Return (X, Y) of the center of cell containing provided text 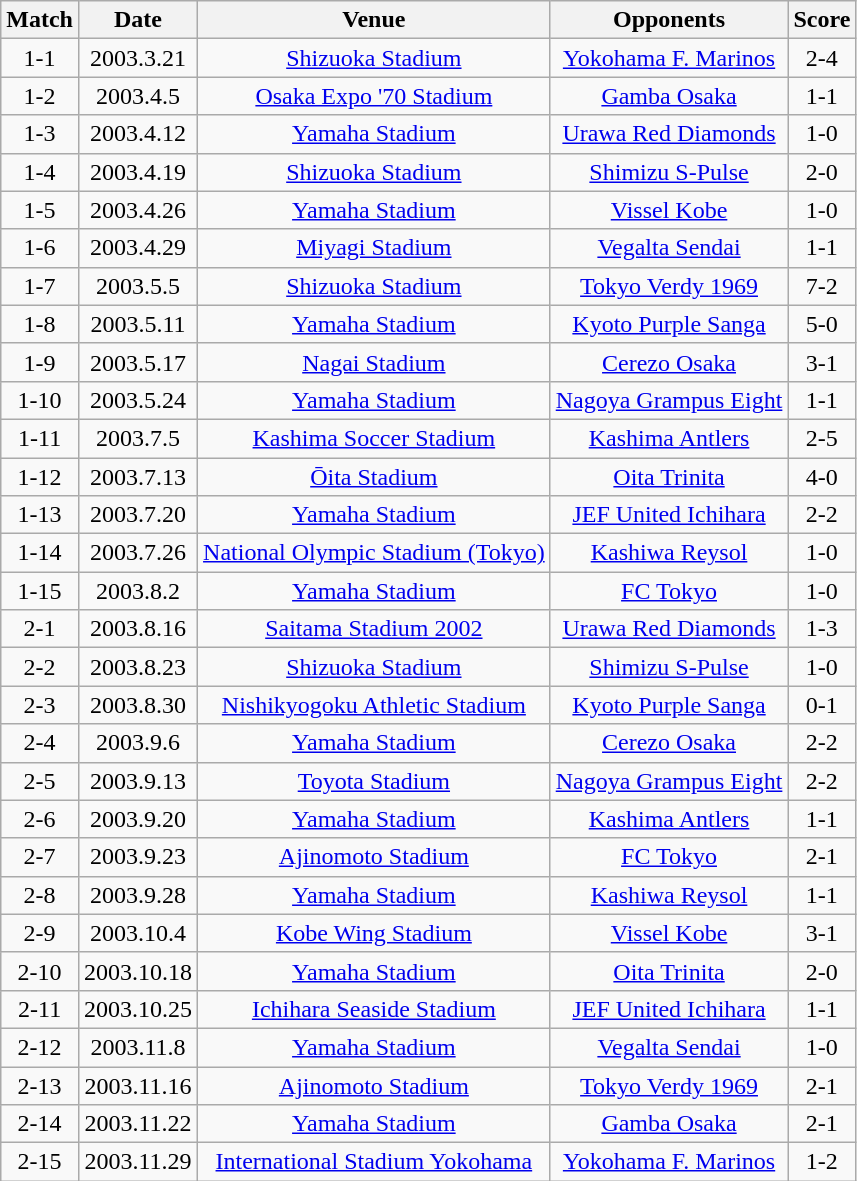
2-10 (40, 971)
2003.5.5 (138, 286)
Toyota Stadium (374, 781)
Score (822, 20)
2003.7.5 (138, 438)
2-6 (40, 819)
2003.4.19 (138, 172)
1-9 (40, 362)
Date (138, 20)
Saitama Stadium 2002 (374, 629)
Venue (374, 20)
2003.5.17 (138, 362)
2-9 (40, 933)
1-6 (40, 248)
International Stadium Yokohama (374, 1162)
1-4 (40, 172)
1-10 (40, 400)
National Olympic Stadium (Tokyo) (374, 553)
7-2 (822, 286)
Miyagi Stadium (374, 248)
2003.8.30 (138, 705)
1-5 (40, 210)
Ōita Stadium (374, 477)
2003.4.5 (138, 96)
2003.5.24 (138, 400)
5-0 (822, 324)
Kobe Wing Stadium (374, 933)
2003.8.2 (138, 591)
1-14 (40, 553)
Kashima Soccer Stadium (374, 438)
1-11 (40, 438)
Nagai Stadium (374, 362)
2003.11.16 (138, 1085)
2003.4.12 (138, 134)
1-12 (40, 477)
1-15 (40, 591)
2003.8.16 (138, 629)
1-7 (40, 286)
1-8 (40, 324)
2003.7.26 (138, 553)
2003.5.11 (138, 324)
2-14 (40, 1124)
2003.9.20 (138, 819)
2003.7.20 (138, 515)
2003.10.25 (138, 1009)
2003.11.29 (138, 1162)
Osaka Expo '70 Stadium (374, 96)
2003.7.13 (138, 477)
2003.3.21 (138, 58)
2003.11.8 (138, 1047)
Match (40, 20)
2-15 (40, 1162)
2003.9.13 (138, 781)
0-1 (822, 705)
2-3 (40, 705)
2-12 (40, 1047)
2003.8.23 (138, 667)
4-0 (822, 477)
Opponents (669, 20)
2-11 (40, 1009)
2-7 (40, 857)
2003.9.6 (138, 743)
2003.10.18 (138, 971)
2-8 (40, 895)
Ichihara Seaside Stadium (374, 1009)
2-13 (40, 1085)
2003.4.26 (138, 210)
2003.9.28 (138, 895)
2003.11.22 (138, 1124)
1-13 (40, 515)
2003.4.29 (138, 248)
2003.10.4 (138, 933)
Nishikyogoku Athletic Stadium (374, 705)
2003.9.23 (138, 857)
